Output the (X, Y) coordinate of the center of the cell containing the given text.  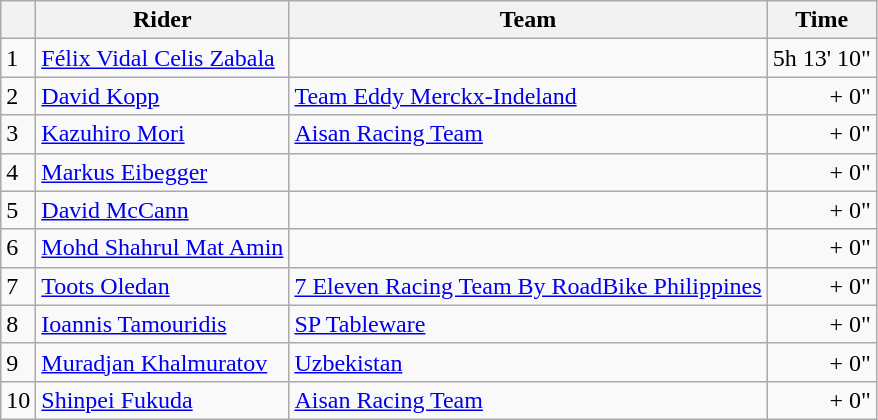
4 (18, 172)
9 (18, 362)
Félix Vidal Celis Zabala (162, 58)
Toots Oledan (162, 286)
10 (18, 400)
Team Eddy Merckx-Indeland (528, 96)
David McCann (162, 210)
1 (18, 58)
David Kopp (162, 96)
Markus Eibegger (162, 172)
Kazuhiro Mori (162, 134)
Ioannis Tamouridis (162, 324)
SP Tableware (528, 324)
8 (18, 324)
Mohd Shahrul Mat Amin (162, 248)
5 (18, 210)
Time (822, 20)
Uzbekistan (528, 362)
Shinpei Fukuda (162, 400)
2 (18, 96)
Rider (162, 20)
6 (18, 248)
7 Eleven Racing Team By RoadBike Philippines (528, 286)
Muradjan Khalmuratov (162, 362)
3 (18, 134)
7 (18, 286)
5h 13' 10" (822, 58)
Team (528, 20)
